Detect which cell encompasses the target text, then output its (X, Y) center coordinate. 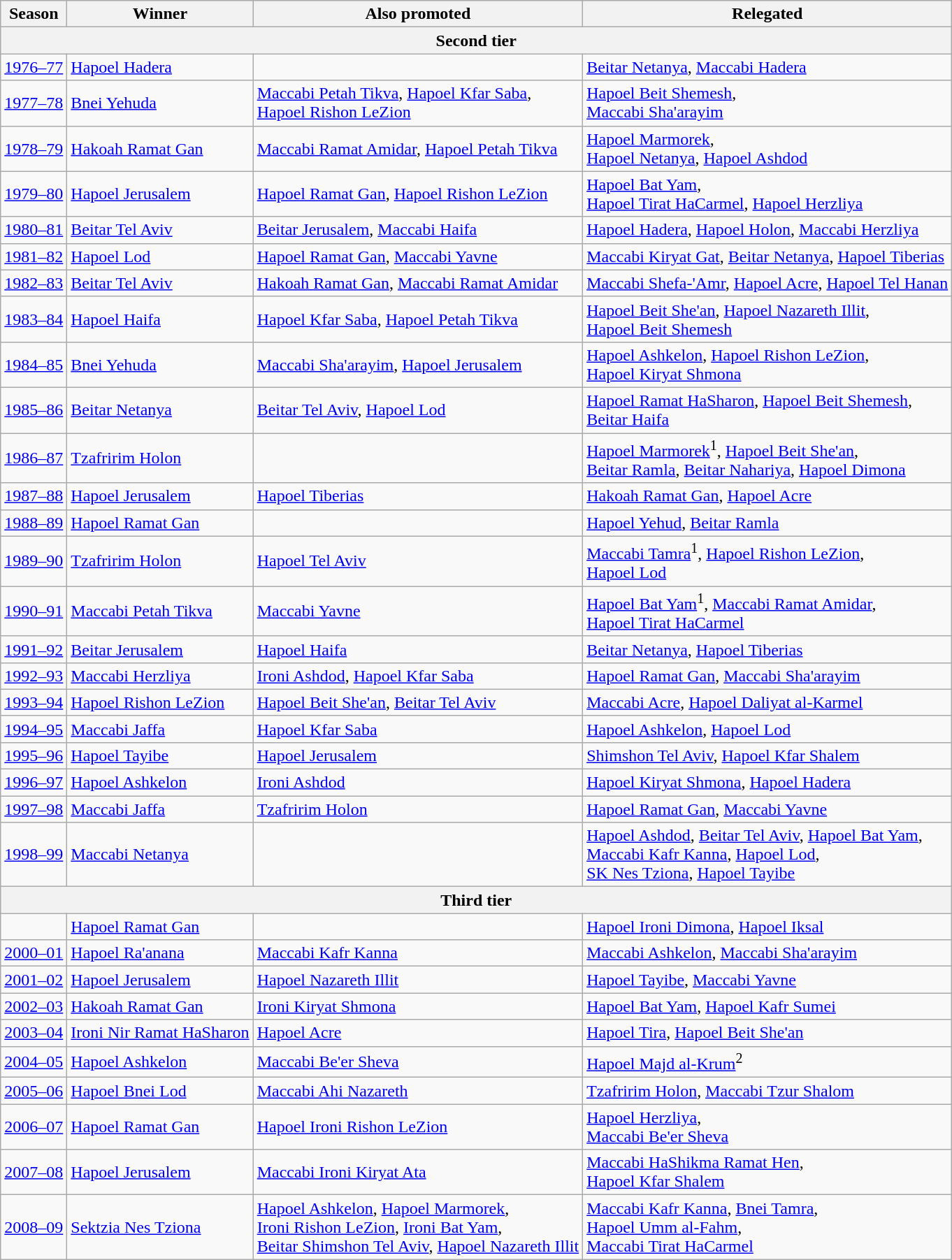
1998–99 (34, 855)
1990–91 (34, 611)
1977–78 (34, 103)
Maccabi Kafr Kanna (418, 953)
Hapoel Ramat HaSharon, Hapoel Beit Shemesh,Beitar Haifa (767, 410)
1994–95 (34, 729)
2002–03 (34, 1006)
Shimshon Tel Aviv, Hapoel Kfar Shalem (767, 756)
Maccabi Ironi Kiryat Ata (418, 1173)
Maccabi Kiryat Gat, Beitar Netanya, Hapoel Tiberias (767, 256)
Maccabi Yavne (418, 611)
1979–80 (34, 194)
Maccabi Shefa-'Amr, Hapoel Acre, Hapoel Tel Hanan (767, 283)
Hapoel Acre (418, 1033)
Hapoel Ironi Rishon LeZion (418, 1127)
Beitar Tel Aviv, Hapoel Lod (418, 410)
Hapoel Ramat Gan, Maccabi Sha'arayim (767, 676)
Hapoel Tayibe, Maccabi Yavne (767, 980)
Hapoel Rishon LeZion (160, 702)
2004–05 (34, 1062)
Hapoel Hadera (160, 67)
Hapoel Marmorek1, Hapoel Beit She'an,Beitar Ramla, Beitar Nahariya, Hapoel Dimona (767, 458)
Maccabi Sha'arayim, Hapoel Jerusalem (418, 365)
1995–96 (34, 756)
Relegated (767, 14)
1993–94 (34, 702)
Maccabi Kafr Kanna, Bnei Tamra,Hapoel Umm al-Fahm, Maccabi Tirat HaCarmel (767, 1227)
Hapoel Tayibe (160, 756)
Hapoel Yehud, Beitar Ramla (767, 523)
Hapoel Ashkelon, Hapoel Rishon LeZion,Hapoel Kiryat Shmona (767, 365)
Maccabi Netanya (160, 855)
Ironi Ashdod, Hapoel Kfar Saba (418, 676)
1982–83 (34, 283)
2000–01 (34, 953)
Beitar Jerusalem, Maccabi Haifa (418, 230)
Sektzia Nes Tziona (160, 1227)
1986–87 (34, 458)
Hapoel Marmorek,Hapoel Netanya, Hapoel Ashdod (767, 148)
Maccabi Petah Tikva (160, 611)
Ironi Ashdod (418, 783)
Season (34, 14)
1996–97 (34, 783)
1987–88 (34, 496)
1992–93 (34, 676)
Maccabi Acre, Hapoel Daliyat al-Karmel (767, 702)
Hapoel Beit She'an, Beitar Tel Aviv (418, 702)
Maccabi Be'er Sheva (418, 1062)
2006–07 (34, 1127)
Maccabi HaShikma Ramat Hen,Hapoel Kfar Shalem (767, 1173)
Hapoel Tiberias (418, 496)
Hapoel Bnei Lod (160, 1091)
Hapoel Ironi Dimona, Hapoel Iksal (767, 927)
Hapoel Kfar Saba, Hapoel Petah Tikva (418, 319)
1980–81 (34, 230)
Hapoel Herzliya,Maccabi Be'er Sheva (767, 1127)
2007–08 (34, 1173)
2003–04 (34, 1033)
Hakoah Ramat Gan, Hapoel Acre (767, 496)
Hapoel Bat Yam1, Maccabi Ramat Amidar,Hapoel Tirat HaCarmel (767, 611)
Beitar Netanya (160, 410)
Hapoel Ashdod, Beitar Tel Aviv, Hapoel Bat Yam,Maccabi Kafr Kanna, Hapoel Lod,SK Nes Tziona, Hapoel Tayibe (767, 855)
Third tier (477, 900)
Maccabi Ahi Nazareth (418, 1091)
Beitar Netanya, Hapoel Tiberias (767, 649)
Tzafririm Holon, Maccabi Tzur Shalom (767, 1091)
Hakoah Ramat Gan, Maccabi Ramat Amidar (418, 283)
Hapoel Beit She'an, Hapoel Nazareth Illit,Hapoel Beit Shemesh (767, 319)
Beitar Netanya, Maccabi Hadera (767, 67)
Hapoel Nazareth Illit (418, 980)
Hapoel Kiryat Shmona, Hapoel Hadera (767, 783)
Hapoel Lod (160, 256)
Maccabi Ashkelon, Maccabi Sha'arayim (767, 953)
Maccabi Herzliya (160, 676)
Also promoted (418, 14)
Hapoel Tel Aviv (418, 561)
Second tier (477, 41)
Maccabi Tamra1, Hapoel Rishon LeZion,Hapoel Lod (767, 561)
Ironi Kiryat Shmona (418, 1006)
Ironi Nir Ramat HaSharon (160, 1033)
Hapoel Beit Shemesh,Maccabi Sha'arayim (767, 103)
Hapoel Tira, Hapoel Beit She'an (767, 1033)
2001–02 (34, 980)
Hapoel Majd al-Krum2 (767, 1062)
Hapoel Bat Yam,Hapoel Tirat HaCarmel, Hapoel Herzliya (767, 194)
1984–85 (34, 365)
Hapoel Ashkelon, Hapoel Marmorek,Ironi Rishon LeZion, Ironi Bat Yam,Beitar Shimshon Tel Aviv, Hapoel Nazareth Illit (418, 1227)
1985–86 (34, 410)
1988–89 (34, 523)
Hapoel Bat Yam, Hapoel Kafr Sumei (767, 1006)
Hapoel Hadera, Hapoel Holon, Maccabi Herzliya (767, 230)
1976–77 (34, 67)
Winner (160, 14)
2008–09 (34, 1227)
Maccabi Petah Tikva, Hapoel Kfar Saba,Hapoel Rishon LeZion (418, 103)
Hapoel Ra'anana (160, 953)
Hapoel Ramat Gan, Hapoel Rishon LeZion (418, 194)
1989–90 (34, 561)
Beitar Jerusalem (160, 649)
Hapoel Ashkelon, Hapoel Lod (767, 729)
1997–98 (34, 809)
1978–79 (34, 148)
1983–84 (34, 319)
Hapoel Kfar Saba (418, 729)
1991–92 (34, 649)
Maccabi Ramat Amidar, Hapoel Petah Tikva (418, 148)
2005–06 (34, 1091)
1981–82 (34, 256)
